From the cell containing the given text, extract its center point as (X, Y) coordinate. 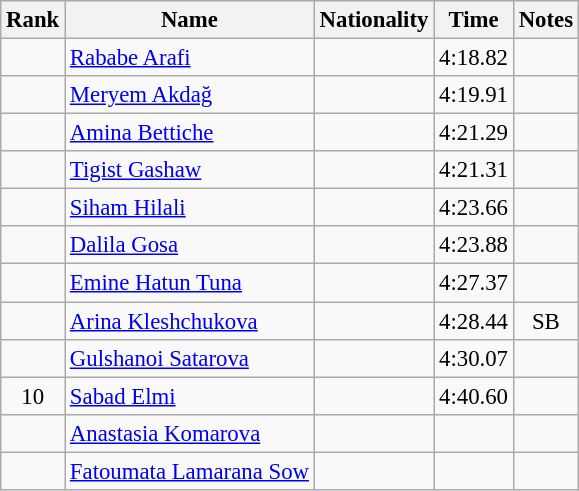
4:21.29 (474, 133)
4:30.07 (474, 358)
Meryem Akdağ (190, 95)
Siham Hilali (190, 208)
SB (546, 321)
Tigist Gashaw (190, 170)
4:40.60 (474, 396)
Time (474, 20)
4:23.66 (474, 208)
Arina Kleshchukova (190, 321)
Rank (33, 20)
Fatoumata Lamarana Sow (190, 471)
4:27.37 (474, 283)
Sabad Elmi (190, 396)
Name (190, 20)
Dalila Gosa (190, 245)
Anastasia Komarova (190, 433)
Amina Bettiche (190, 133)
Nationality (374, 20)
10 (33, 396)
4:21.31 (474, 170)
4:23.88 (474, 245)
Emine Hatun Tuna (190, 283)
4:28.44 (474, 321)
Gulshanoi Satarova (190, 358)
Notes (546, 20)
4:19.91 (474, 95)
4:18.82 (474, 58)
Rababe Arafi (190, 58)
